Output the (X, Y) coordinate of the center of the cell containing the given text.  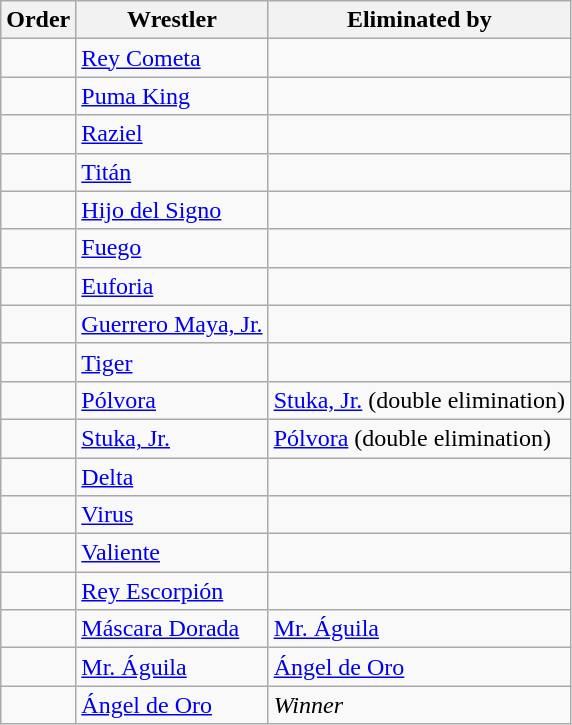
Valiente (172, 553)
Pólvora (172, 400)
Virus (172, 515)
Hijo del Signo (172, 210)
Rey Escorpión (172, 591)
Titán (172, 172)
Stuka, Jr. (172, 438)
Guerrero Maya, Jr. (172, 324)
Rey Cometa (172, 58)
Stuka, Jr. (double elimination) (419, 400)
Wrestler (172, 20)
Fuego (172, 248)
Delta (172, 477)
Tiger (172, 362)
Eliminated by (419, 20)
Puma King (172, 96)
Raziel (172, 134)
Order (38, 20)
Euforia (172, 286)
Pólvora (double elimination) (419, 438)
Máscara Dorada (172, 629)
Winner (419, 705)
